Capture the cell that displays the provided text and extract its [x, y] central coordinate. 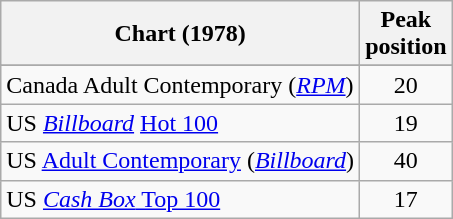
19 [406, 123]
US Adult Contemporary (Billboard) [180, 161]
US Billboard Hot 100 [180, 123]
Canada Adult Contemporary (RPM) [180, 85]
20 [406, 85]
Chart (1978) [180, 34]
US Cash Box Top 100 [180, 199]
40 [406, 161]
17 [406, 199]
Peakposition [406, 34]
